Detect which cell encompasses the target text, then output its [x, y] center coordinate. 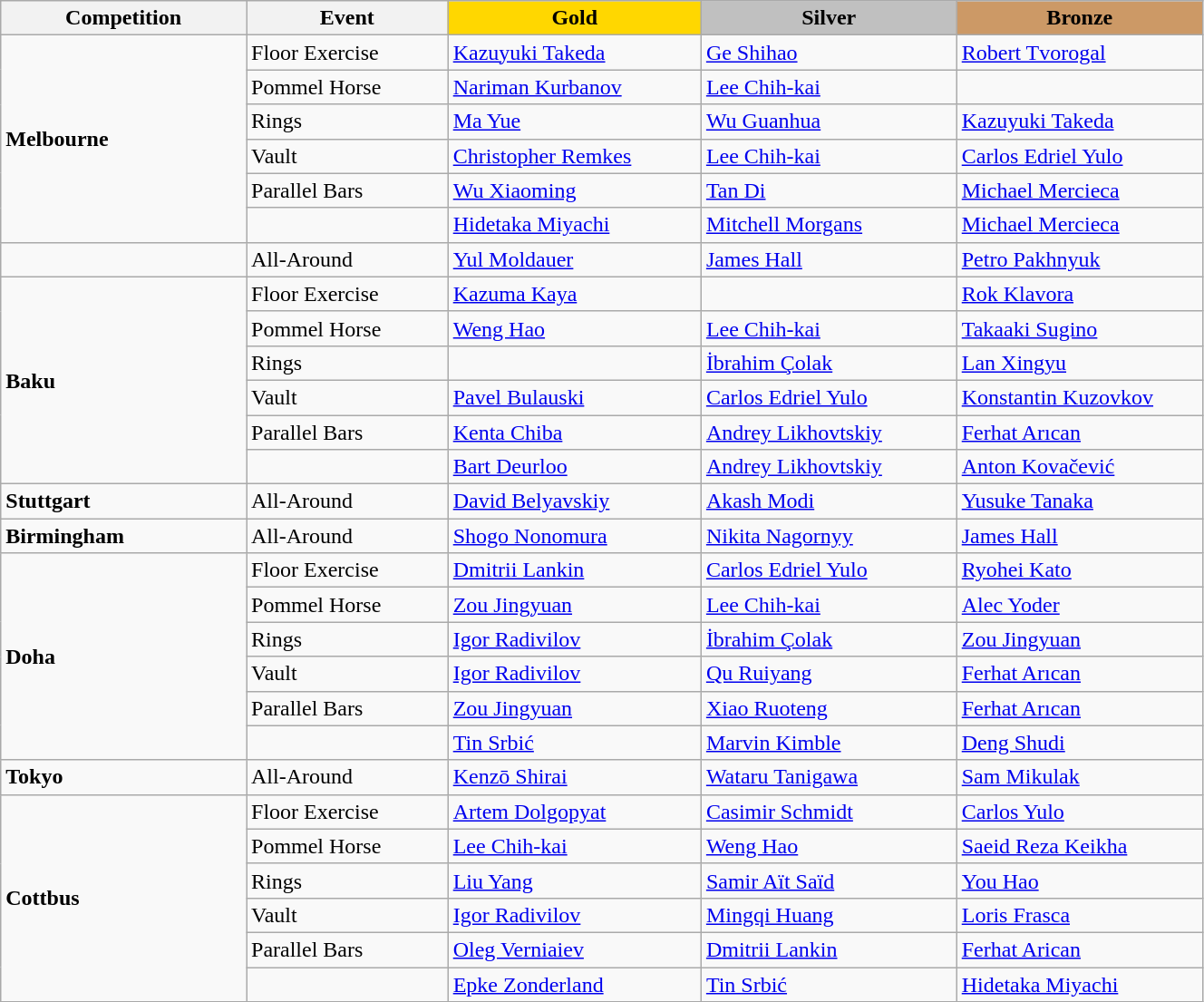
Lan Xingyu [1079, 363]
Gold [575, 18]
Epke Zonderland [575, 984]
Nikita Nagornyy [829, 536]
Deng Shudi [1079, 743]
Tokyo [123, 777]
Kenta Chiba [575, 433]
Carlos Yulo [1079, 812]
Stuttgart [123, 501]
Oleg Verniaiev [575, 949]
Sam Mikulak [1079, 777]
Saeid Reza Keikha [1079, 846]
Kenzō Shirai [575, 777]
Petro Pakhnyuk [1079, 259]
Yusuke Tanaka [1079, 501]
Ma Yue [575, 122]
Wataru Tanigawa [829, 777]
Konstantin Kuzovkov [1079, 397]
Tan Di [829, 190]
Melbourne [123, 139]
Ryohei Kato [1079, 570]
Robert Tvorogal [1079, 53]
Wu Guanhua [829, 122]
Mitchell Morgans [829, 225]
Casimir Schmidt [829, 812]
Mingqi Huang [829, 915]
Baku [123, 380]
Nariman Kurbanov [575, 87]
Takaaki Sugino [1079, 328]
Ferhat Arican [1079, 949]
Ge Shihao [829, 53]
Doha [123, 657]
Shogo Nonomura [575, 536]
Alec Yoder [1079, 605]
Event [348, 18]
Qu Ruiyang [829, 674]
Anton Kovačević [1079, 467]
Loris Frasca [1079, 915]
Akash Modi [829, 501]
Silver [829, 18]
Christopher Remkes [575, 156]
Pavel Bulauski [575, 397]
Competition [123, 18]
Birmingham [123, 536]
You Hao [1079, 880]
Wu Xiaoming [575, 190]
Samir Aït Saïd [829, 880]
Kazuma Kaya [575, 294]
Liu Yang [575, 880]
David Belyavskiy [575, 501]
Artem Dolgopyat [575, 812]
Bronze [1079, 18]
Bart Deurloo [575, 467]
Yul Moldauer [575, 259]
Rok Klavora [1079, 294]
Marvin Kimble [829, 743]
Xiao Ruoteng [829, 708]
Cottbus [123, 898]
